Detect which cell encompasses the target text, then output its [x, y] center coordinate. 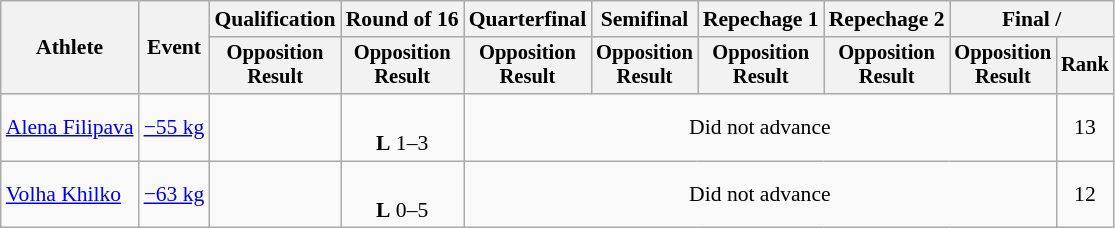
Volha Khilko [70, 194]
Athlete [70, 48]
Event [174, 48]
L 1–3 [402, 128]
Quarterfinal [528, 19]
Semifinal [644, 19]
L 0–5 [402, 194]
Alena Filipava [70, 128]
12 [1085, 194]
13 [1085, 128]
−55 kg [174, 128]
Repechage 1 [761, 19]
−63 kg [174, 194]
Rank [1085, 66]
Repechage 2 [887, 19]
Round of 16 [402, 19]
Final / [1032, 19]
Qualification [274, 19]
